From the cell containing the given text, extract its center point as (x, y) coordinate. 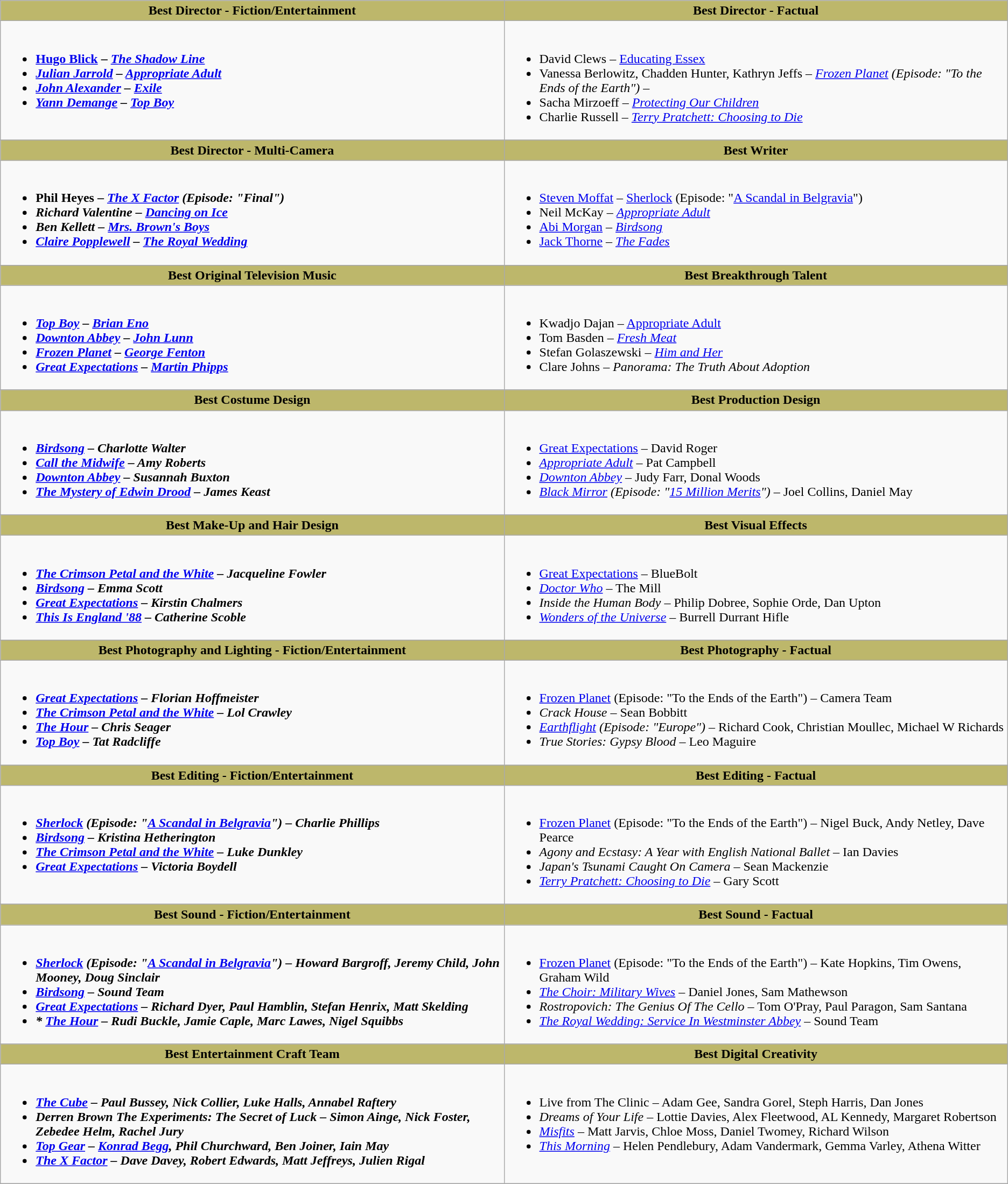
Top Boy – Brian EnoDownton Abbey – John LunnFrozen Planet – George FentonGreat Expectations – Martin Phipps (252, 338)
Best Editing - Fiction/Entertainment (252, 775)
Phil Heyes – The X Factor (Episode: "Final")Richard Valentine – Dancing on IceBen Kellett – Mrs. Brown's BoysClaire Popplewell – The Royal Wedding (252, 213)
Best Director - Factual (756, 11)
Best Sound - Fiction/Entertainment (252, 915)
Best Entertainment Craft Team (252, 1054)
Best Digital Creativity (756, 1054)
Best Make-Up and Hair Design (252, 525)
Best Editing - Factual (756, 775)
The Crimson Petal and the White – Jacqueline FowlerBirdsong – Emma ScottGreat Expectations – Kirstin ChalmersThis Is England '88 – Catherine Scoble (252, 587)
Best Production Design (756, 400)
Kwadjo Dajan – Appropriate AdultTom Basden – Fresh MeatStefan Golaszewski – Him and HerClare Johns – Panorama: The Truth About Adoption (756, 338)
Best Writer (756, 150)
Best Visual Effects (756, 525)
Best Breakthrough Talent (756, 275)
Best Director - Multi-Camera (252, 150)
Great Expectations – Florian HoffmeisterThe Crimson Petal and the White – Lol CrawleyThe Hour – Chris SeagerTop Boy – Tat Radcliffe (252, 712)
Steven Moffat – Sherlock (Episode: "A Scandal in Belgravia")Neil McKay – Appropriate AdultAbi Morgan – BirdsongJack Thorne – The Fades (756, 213)
Best Costume Design (252, 400)
Hugo Blick – The Shadow LineJulian Jarrold – Appropriate AdultJohn Alexander – ExileYann Demange – Top Boy (252, 81)
Best Photography and Lighting - Fiction/Entertainment (252, 650)
Best Photography - Factual (756, 650)
Birdsong – Charlotte WalterCall the Midwife – Amy RobertsDownton Abbey – Susannah BuxtonThe Mystery of Edwin Drood – James Keast (252, 463)
Best Sound - Factual (756, 915)
Best Original Television Music (252, 275)
Best Director - Fiction/Entertainment (252, 11)
